Provide the (x, y) coordinate of the cell's center where the given text is located.  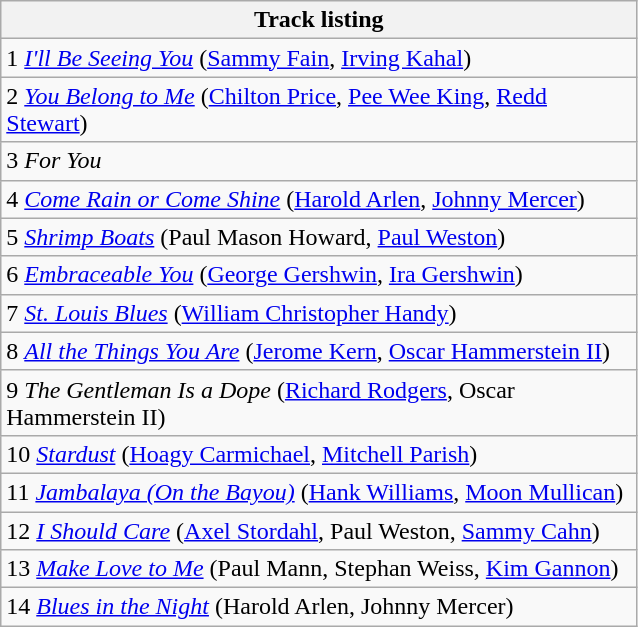
12 I Should Care (Axel Stordahl, Paul Weston, Sammy Cahn) (319, 531)
2 You Belong to Me (Chilton Price, Pee Wee King, Redd Stewart) (319, 110)
6 Embraceable You (George Gershwin, Ira Gershwin) (319, 275)
7 St. Louis Blues (William Christopher Handy) (319, 313)
13 Make Love to Me (Paul Mann, Stephan Weiss, Kim Gannon) (319, 569)
5 Shrimp Boats (Paul Mason Howard, Paul Weston) (319, 237)
3 For You (319, 161)
4 Come Rain or Come Shine (Harold Arlen, Johnny Mercer) (319, 199)
Track listing (319, 20)
9 The Gentleman Is a Dope (Richard Rodgers, Oscar Hammerstein II) (319, 402)
10 Stardust (Hoagy Carmichael, Mitchell Parish) (319, 454)
8 All the Things You Are (Jerome Kern, Oscar Hammerstein II) (319, 351)
1 I'll Be Seeing You (Sammy Fain, Irving Kahal) (319, 58)
14 Blues in the Night (Harold Arlen, Johnny Mercer) (319, 607)
11 Jambalaya (On the Bayou) (Hank Williams, Moon Mullican) (319, 492)
